Return (X, Y) of the center of cell containing provided text 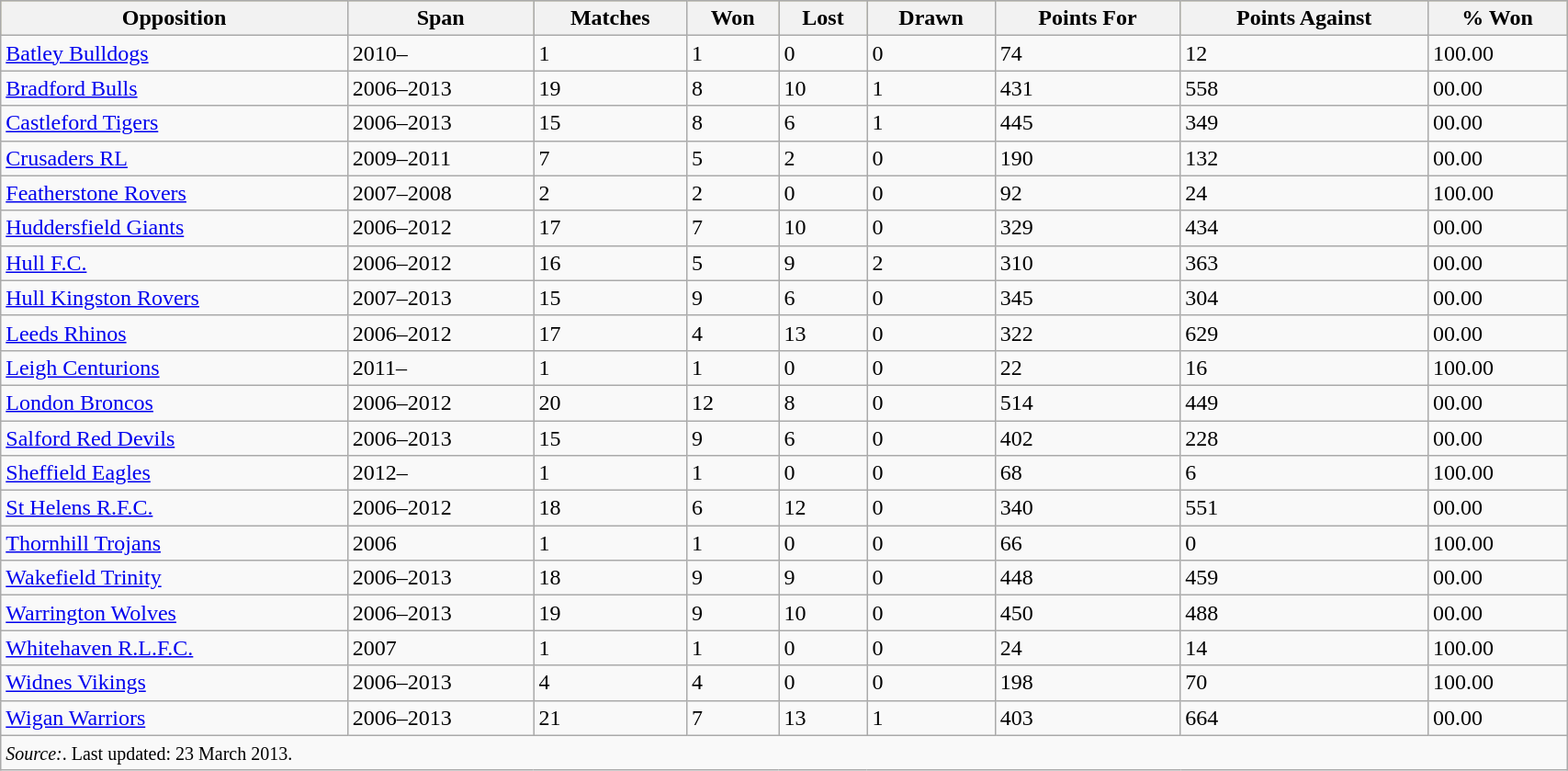
Matches (610, 18)
Wakefield Trinity (175, 578)
2007–2008 (441, 193)
403 (1088, 718)
345 (1088, 298)
Lost (823, 18)
Featherstone Rovers (175, 193)
2010– (441, 53)
449 (1304, 403)
Castleford Tigers (175, 123)
Whitehaven R.L.F.C. (175, 648)
68 (1088, 473)
70 (1304, 683)
Huddersfield Giants (175, 228)
Leeds Rhinos (175, 333)
74 (1088, 53)
Wigan Warriors (175, 718)
514 (1088, 403)
% Won (1497, 18)
459 (1304, 578)
551 (1304, 508)
Points Against (1304, 18)
Source:. Last updated: 23 March 2013. (784, 753)
Span (441, 18)
349 (1304, 123)
340 (1088, 508)
Hull F.C. (175, 263)
Leigh Centurions (175, 368)
402 (1088, 438)
92 (1088, 193)
304 (1304, 298)
2006 (441, 543)
434 (1304, 228)
St Helens R.F.C. (175, 508)
132 (1304, 158)
Opposition (175, 18)
Bradford Bulls (175, 88)
228 (1304, 438)
488 (1304, 613)
London Broncos (175, 403)
Won (733, 18)
Warrington Wolves (175, 613)
363 (1304, 263)
329 (1088, 228)
190 (1088, 158)
2007–2013 (441, 298)
431 (1088, 88)
20 (610, 403)
Hull Kingston Rovers (175, 298)
310 (1088, 263)
Salford Red Devils (175, 438)
2009–2011 (441, 158)
Sheffield Eagles (175, 473)
Batley Bulldogs (175, 53)
66 (1088, 543)
Widnes Vikings (175, 683)
21 (610, 718)
450 (1088, 613)
558 (1304, 88)
2012– (441, 473)
664 (1304, 718)
198 (1088, 683)
2011– (441, 368)
Thornhill Trojans (175, 543)
2007 (441, 648)
Drawn (931, 18)
322 (1088, 333)
629 (1304, 333)
445 (1088, 123)
14 (1304, 648)
Crusaders RL (175, 158)
448 (1088, 578)
22 (1088, 368)
Points For (1088, 18)
